Return the (X, Y) coordinate for the center point of the cell that contains the specified text.  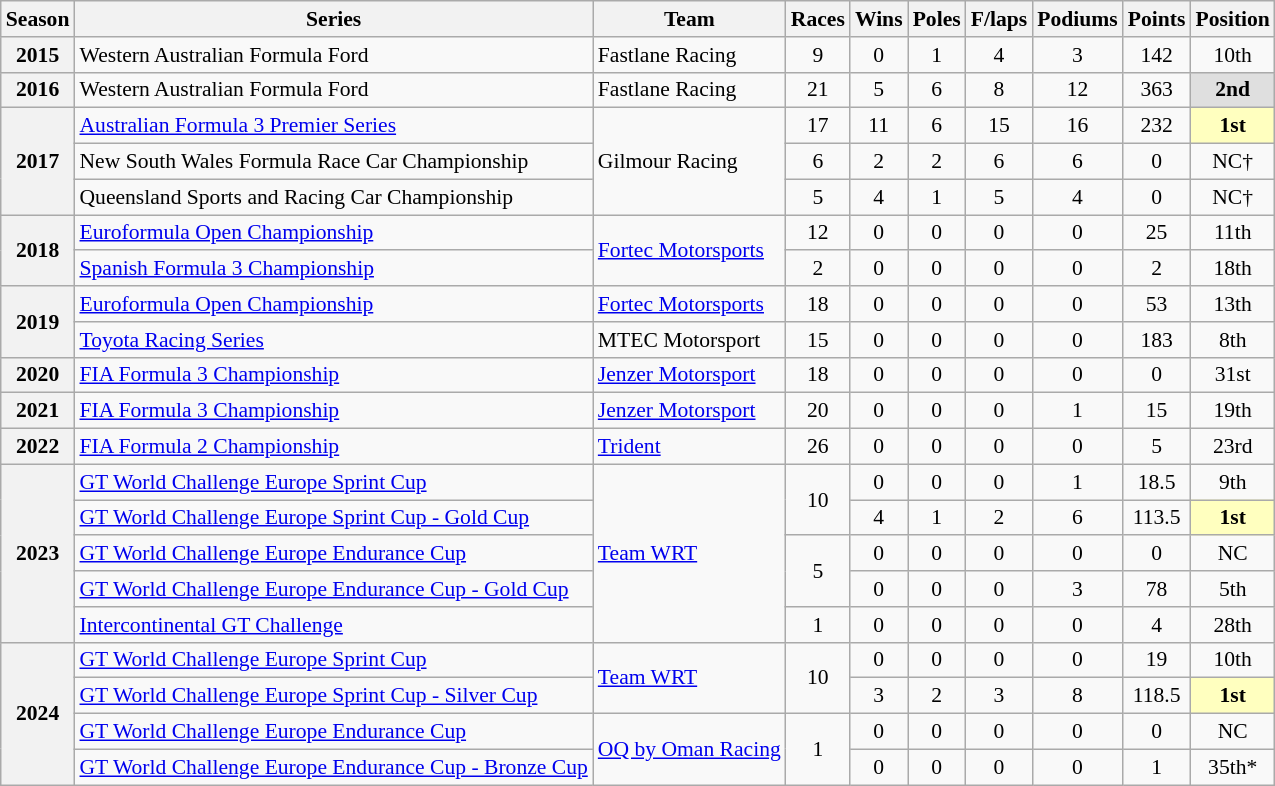
53 (1157, 304)
2017 (38, 162)
Australian Formula 3 Premier Series (333, 126)
2015 (38, 55)
113.5 (1157, 518)
Team (690, 19)
Points (1157, 19)
28th (1232, 625)
2nd (1232, 90)
Queensland Sports and Racing Car Championship (333, 197)
Poles (937, 19)
Toyota Racing Series (333, 340)
2016 (38, 90)
Races (818, 19)
11 (879, 126)
26 (818, 447)
Trident (690, 447)
18.5 (1157, 482)
13th (1232, 304)
18th (1232, 269)
11th (1232, 233)
Gilmour Racing (690, 162)
2024 (38, 713)
118.5 (1157, 696)
232 (1157, 126)
78 (1157, 589)
142 (1157, 55)
GT World Challenge Europe Sprint Cup - Gold Cup (333, 518)
Series (333, 19)
2020 (38, 375)
New South Wales Formula Race Car Championship (333, 162)
183 (1157, 340)
Position (1232, 19)
OQ by Oman Racing (690, 750)
Intercontinental GT Challenge (333, 625)
31st (1232, 375)
F/laps (1000, 19)
GT World Challenge Europe Endurance Cup - Gold Cup (333, 589)
GT World Challenge Europe Sprint Cup - Silver Cup (333, 696)
23rd (1232, 447)
2019 (38, 322)
8th (1232, 340)
Season (38, 19)
9th (1232, 482)
2021 (38, 411)
Spanish Formula 3 Championship (333, 269)
19th (1232, 411)
363 (1157, 90)
Podiums (1078, 19)
2018 (38, 250)
9 (818, 55)
2023 (38, 553)
5th (1232, 589)
FIA Formula 2 Championship (333, 447)
Wins (879, 19)
MTEC Motorsport (690, 340)
25 (1157, 233)
21 (818, 90)
20 (818, 411)
16 (1078, 126)
2022 (38, 447)
GT World Challenge Europe Endurance Cup - Bronze Cup (333, 767)
19 (1157, 660)
35th* (1232, 767)
17 (818, 126)
